Find where the given text appears and provide that cell's center as (X, Y) coordinate. 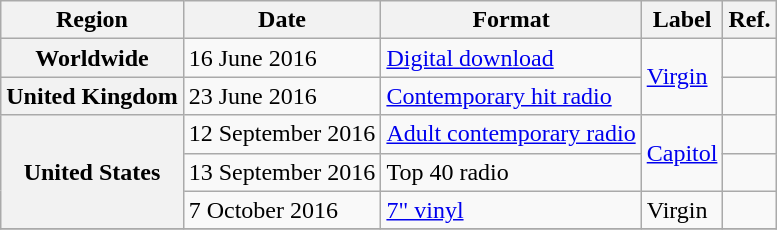
12 September 2016 (282, 134)
Label (682, 20)
United Kingdom (92, 96)
Region (92, 20)
Worldwide (92, 58)
13 September 2016 (282, 172)
Contemporary hit radio (511, 96)
Date (282, 20)
Format (511, 20)
Adult contemporary radio (511, 134)
Digital download (511, 58)
Capitol (682, 153)
7 October 2016 (282, 210)
Ref. (750, 20)
Top 40 radio (511, 172)
16 June 2016 (282, 58)
United States (92, 172)
7" vinyl (511, 210)
23 June 2016 (282, 96)
